Return (X, Y) of the center of cell containing provided text 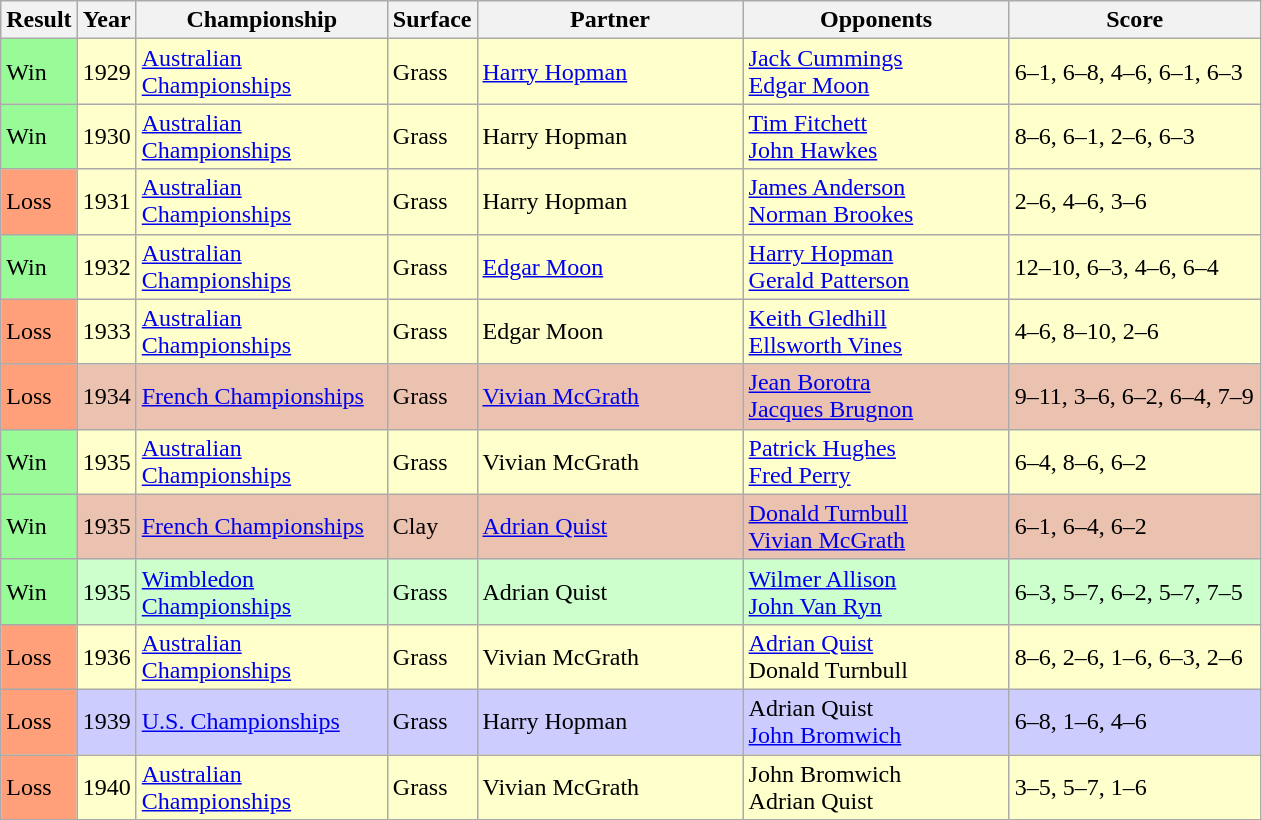
U.S. Championships (262, 722)
8–6, 2–6, 1–6, 6–3, 2–6 (1134, 656)
Partner (610, 20)
Championship (262, 20)
2–6, 4–6, 3–6 (1134, 202)
Adrian Quist John Bromwich (876, 722)
Adrian Quist Donald Turnbull (876, 656)
6–1, 6–4, 6–2 (1134, 526)
6–1, 6–8, 4–6, 6–1, 6–3 (1134, 72)
1933 (106, 332)
Patrick Hughes Fred Perry (876, 462)
6–8, 1–6, 4–6 (1134, 722)
Year (106, 20)
Surface (432, 20)
3–5, 5–7, 1–6 (1134, 786)
Tim Fitchett John Hawkes (876, 136)
1929 (106, 72)
Result (39, 20)
Keith Gledhill Ellsworth Vines (876, 332)
1932 (106, 266)
John Bromwich Adrian Quist (876, 786)
Opponents (876, 20)
Jean Borotra Jacques Brugnon (876, 396)
12–10, 6–3, 4–6, 6–4 (1134, 266)
Harry Hopman Gerald Patterson (876, 266)
4–6, 8–10, 2–6 (1134, 332)
1930 (106, 136)
6–3, 5–7, 6–2, 5–7, 7–5 (1134, 592)
Wilmer Allison John Van Ryn (876, 592)
James Anderson Norman Brookes (876, 202)
Donald Turnbull Vivian McGrath (876, 526)
Score (1134, 20)
1936 (106, 656)
9–11, 3–6, 6–2, 6–4, 7–9 (1134, 396)
1934 (106, 396)
Wimbledon Championships (262, 592)
6–4, 8–6, 6–2 (1134, 462)
Clay (432, 526)
8–6, 6–1, 2–6, 6–3 (1134, 136)
Jack Cummings Edgar Moon (876, 72)
1939 (106, 722)
1940 (106, 786)
1931 (106, 202)
